Provide the (X, Y) coordinate of the cell's center where the given text is located.  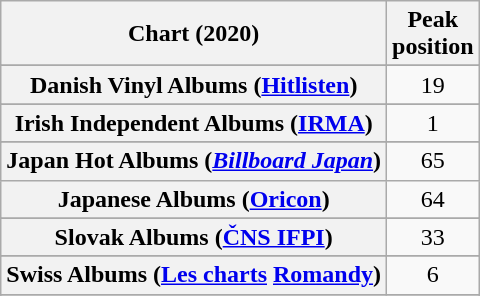
Slovak Albums (ČNS IFPI) (194, 237)
Irish Independent Albums (IRMA) (194, 123)
Peakposition (433, 34)
Japanese Albums (Oricon) (194, 199)
Japan Hot Albums (Billboard Japan) (194, 161)
64 (433, 199)
19 (433, 85)
Swiss Albums (Les charts Romandy) (194, 275)
65 (433, 161)
Danish Vinyl Albums (Hitlisten) (194, 85)
6 (433, 275)
1 (433, 123)
Chart (2020) (194, 34)
33 (433, 237)
